Locate the cell with the specified text and output its (X, Y) center coordinate. 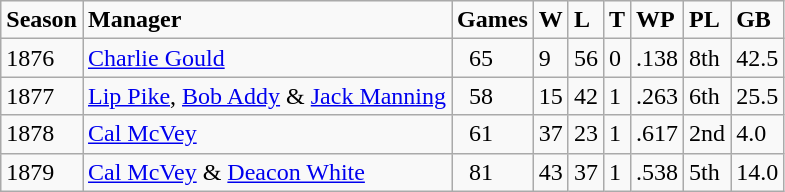
8th (708, 58)
43 (550, 172)
25.5 (758, 96)
.138 (656, 58)
4.0 (758, 134)
Games (493, 20)
.617 (656, 134)
58 (493, 96)
W (550, 20)
5th (708, 172)
Manager (266, 20)
WP (656, 20)
Charlie Gould (266, 58)
23 (586, 134)
65 (493, 58)
2nd (708, 134)
1878 (42, 134)
81 (493, 172)
1877 (42, 96)
GB (758, 20)
9 (550, 58)
.538 (656, 172)
6th (708, 96)
.263 (656, 96)
1876 (42, 58)
T (616, 20)
42.5 (758, 58)
14.0 (758, 172)
42 (586, 96)
56 (586, 58)
Cal McVey (266, 134)
PL (708, 20)
0 (616, 58)
61 (493, 134)
1879 (42, 172)
Cal McVey & Deacon White (266, 172)
15 (550, 96)
Season (42, 20)
L (586, 20)
Lip Pike, Bob Addy & Jack Manning (266, 96)
